Output the (x, y) coordinate of the center of the cell containing the given text.  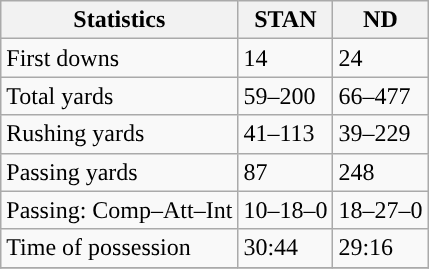
STAN (286, 20)
24 (380, 58)
First downs (120, 58)
Passing yards (120, 172)
10–18–0 (286, 210)
18–27–0 (380, 210)
66–477 (380, 96)
Statistics (120, 20)
29:16 (380, 248)
14 (286, 58)
Time of possession (120, 248)
Total yards (120, 96)
87 (286, 172)
248 (380, 172)
Passing: Comp–Att–Int (120, 210)
39–229 (380, 134)
ND (380, 20)
Rushing yards (120, 134)
30:44 (286, 248)
41–113 (286, 134)
59–200 (286, 96)
